Provide the (x, y) coordinate of the cell's center where the given text is located.  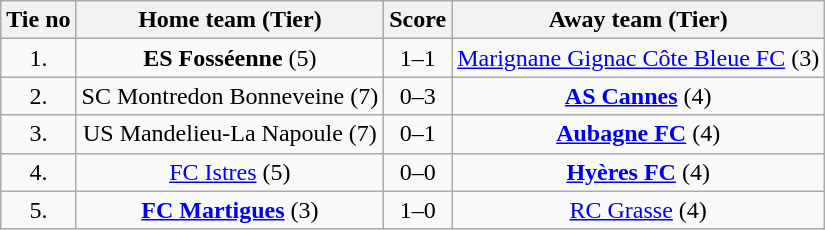
1–1 (418, 58)
FC Martigues (3) (230, 210)
1–0 (418, 210)
FC Istres (5) (230, 172)
Marignane Gignac Côte Bleue FC (3) (638, 58)
RC Grasse (4) (638, 210)
Hyères FC (4) (638, 172)
ES Fosséenne (5) (230, 58)
3. (38, 134)
1. (38, 58)
US Mandelieu-La Napoule (7) (230, 134)
Tie no (38, 20)
2. (38, 96)
0–1 (418, 134)
Away team (Tier) (638, 20)
5. (38, 210)
AS Cannes (4) (638, 96)
0–0 (418, 172)
0–3 (418, 96)
4. (38, 172)
Score (418, 20)
Home team (Tier) (230, 20)
Aubagne FC (4) (638, 134)
SC Montredon Bonneveine (7) (230, 96)
